For the text-containing cell, return its midpoint in [X, Y] coordinate format. 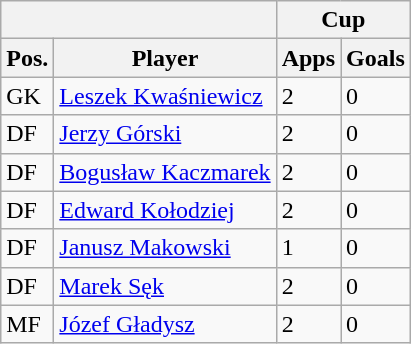
1 [308, 248]
Pos. [28, 58]
GK [28, 96]
Edward Kołodziej [165, 210]
Leszek Kwaśniewicz [165, 96]
Janusz Makowski [165, 248]
Goals [376, 58]
Player [165, 58]
Bogusław Kaczmarek [165, 172]
Marek Sęk [165, 286]
Jerzy Górski [165, 134]
Apps [308, 58]
Józef Gładysz [165, 324]
MF [28, 324]
Cup [343, 20]
